From the cell containing the given text, extract its center point as [x, y] coordinate. 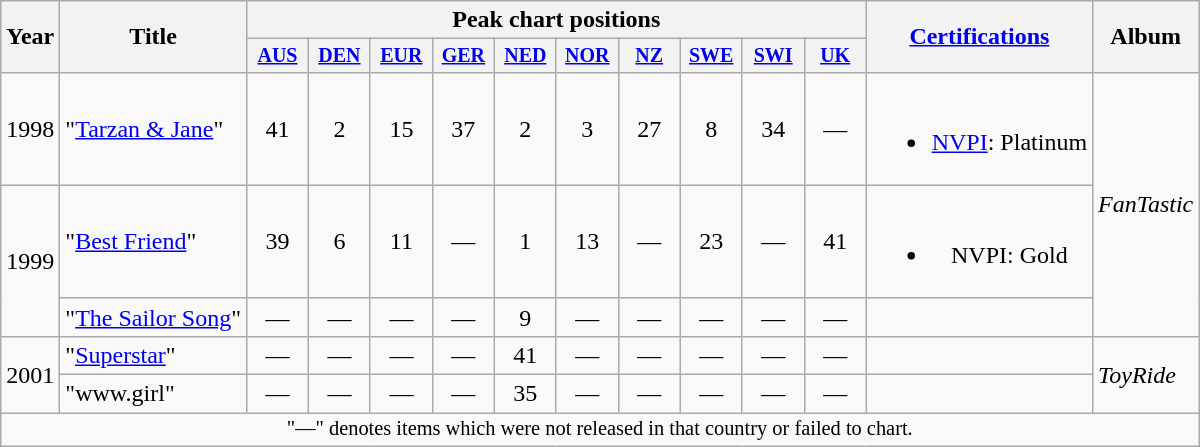
9 [525, 317]
39 [277, 242]
EUR [401, 56]
Certifications [979, 37]
"Tarzan & Jane" [154, 128]
15 [401, 128]
"The Sailor Song" [154, 317]
34 [773, 128]
1998 [30, 128]
"Best Friend" [154, 242]
"—" denotes items which were not released in that country or failed to chart. [600, 430]
3 [587, 128]
Year [30, 37]
NOR [587, 56]
NVPI: Platinum [979, 128]
"Superstar" [154, 355]
37 [463, 128]
13 [587, 242]
NVPI: Gold [979, 242]
ToyRide [1146, 374]
Album [1146, 37]
8 [711, 128]
SWI [773, 56]
"www.girl" [154, 394]
FanTastic [1146, 204]
27 [649, 128]
NZ [649, 56]
UK [835, 56]
GER [463, 56]
Peak chart positions [556, 20]
23 [711, 242]
DEN [339, 56]
11 [401, 242]
AUS [277, 56]
6 [339, 242]
1999 [30, 260]
2001 [30, 374]
SWE [711, 56]
35 [525, 394]
1 [525, 242]
Title [154, 37]
NED [525, 56]
